For the text-containing cell, return its midpoint in [X, Y] coordinate format. 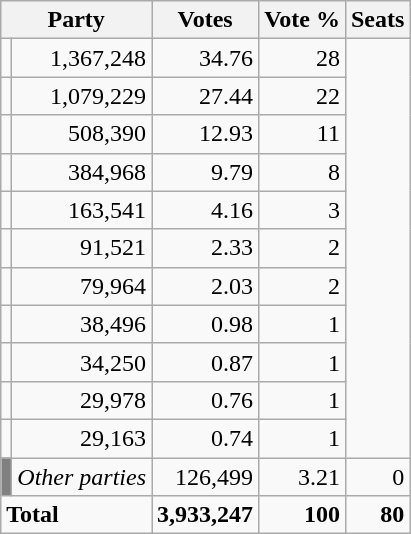
27.44 [206, 96]
91,521 [82, 248]
0 [377, 477]
0.98 [206, 324]
Vote % [302, 20]
2.33 [206, 248]
12.93 [206, 134]
8 [302, 172]
Votes [206, 20]
100 [302, 515]
34.76 [206, 58]
Party [76, 20]
22 [302, 96]
38,496 [82, 324]
163,541 [82, 210]
Seats [377, 20]
34,250 [82, 362]
1,079,229 [82, 96]
3 [302, 210]
11 [302, 134]
9.79 [206, 172]
508,390 [82, 134]
0.74 [206, 438]
1,367,248 [82, 58]
3.21 [302, 477]
79,964 [82, 286]
29,978 [82, 400]
Total [76, 515]
80 [377, 515]
0.76 [206, 400]
3,933,247 [206, 515]
28 [302, 58]
Other parties [82, 477]
126,499 [206, 477]
2.03 [206, 286]
0.87 [206, 362]
29,163 [82, 438]
4.16 [206, 210]
384,968 [82, 172]
